For the text-containing cell, return its midpoint in (X, Y) coordinate format. 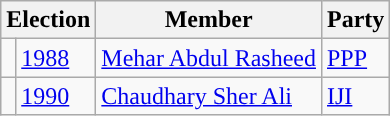
1988 (56, 58)
Party (355, 20)
Chaudhary Sher Ali (209, 96)
PPP (355, 58)
1990 (56, 96)
IJI (355, 96)
Member (209, 20)
Mehar Abdul Rasheed (209, 58)
Election (48, 20)
